Pinpoint the cell where the given text exists, returning its (x, y) midpoint coordinate. 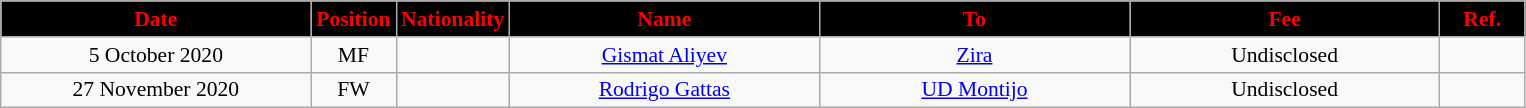
Date (156, 19)
UD Montijo (974, 90)
Position (354, 19)
FW (354, 90)
5 October 2020 (156, 55)
Rodrigo Gattas (664, 90)
To (974, 19)
MF (354, 55)
Fee (1285, 19)
27 November 2020 (156, 90)
Gismat Aliyev (664, 55)
Zira (974, 55)
Nationality (452, 19)
Name (664, 19)
Ref. (1482, 19)
